From the cell containing the given text, extract its center point as [x, y] coordinate. 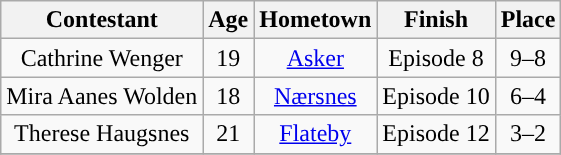
3–2 [528, 134]
21 [228, 134]
Mira Aanes Wolden [102, 96]
Finish [436, 20]
Flateby [316, 134]
Episode 10 [436, 96]
6–4 [528, 96]
Therese Haugsnes [102, 134]
19 [228, 58]
Episode 12 [436, 134]
9–8 [528, 58]
18 [228, 96]
Place [528, 20]
Nærsnes [316, 96]
Asker [316, 58]
Episode 8 [436, 58]
Cathrine Wenger [102, 58]
Contestant [102, 20]
Hometown [316, 20]
Age [228, 20]
